Locate the cell with the specified text and output its [x, y] center coordinate. 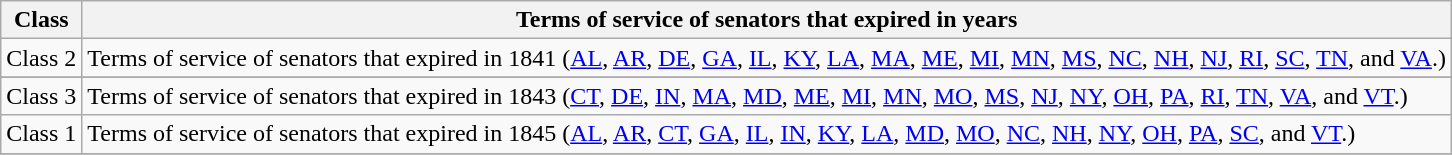
Class 2 [42, 58]
Class 1 [42, 134]
Class [42, 20]
Terms of service of senators that expired in 1845 (AL, AR, CT, GA, IL, IN, KY, LA, MD, MO, NC, NH, NY, OH, PA, SC, and VT.) [767, 134]
Terms of service of senators that expired in years [767, 20]
Class 3 [42, 96]
Terms of service of senators that expired in 1843 (CT, DE, IN, MA, MD, ME, MI, MN, MO, MS, NJ, NY, OH, PA, RI, TN, VA, and VT.) [767, 96]
Terms of service of senators that expired in 1841 (AL, AR, DE, GA, IL, KY, LA, MA, ME, MI, MN, MS, NC, NH, NJ, RI, SC, TN, and VA.) [767, 58]
